From the cell containing the given text, extract its center point as (x, y) coordinate. 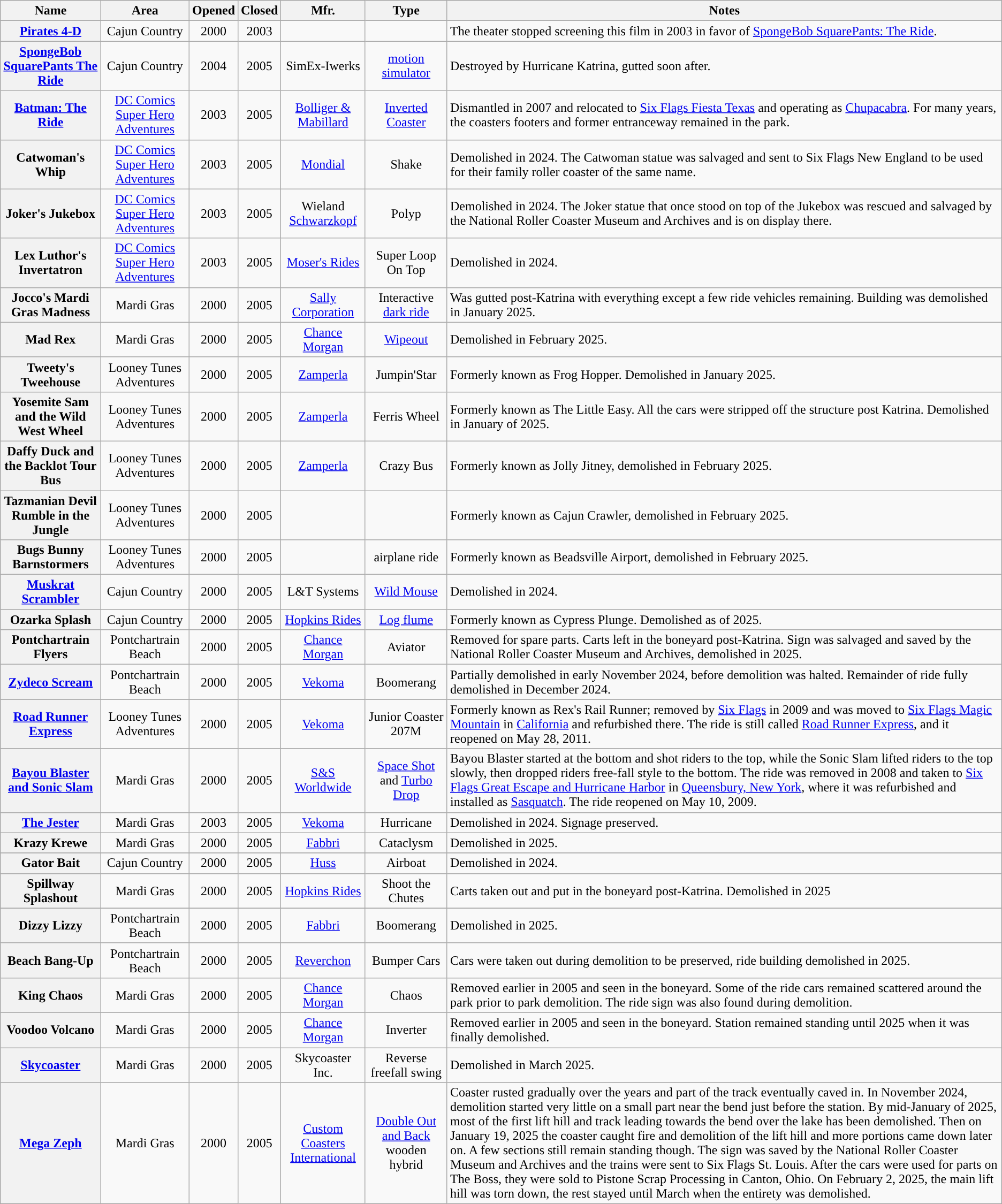
Shake (406, 164)
Hurricane (406, 822)
Formerly known as Frog Hopper. Demolished in January 2025. (724, 375)
Polyp (406, 214)
Yosemite Sam and the Wild West Wheel (50, 416)
Demolished in 2024. Signage preserved. (724, 822)
Bayou Blaster and Sonic Slam (50, 780)
Sally Corporation (323, 305)
Reverchon (323, 960)
Closed (260, 11)
Lex Luthor's Invertatron (50, 263)
Formerly known as Beadsville Airport, demolished in February 2025. (724, 558)
Jumpin'Star (406, 375)
Super Loop On Top (406, 263)
Destroyed by Hurricane Katrina, gutted soon after. (724, 66)
Mega Zeph (50, 1143)
Wild Mouse (406, 592)
Batman: The Ride (50, 115)
Bolliger & Mabillard (323, 115)
Inverted Coaster (406, 115)
Jocco's Mardi Gras Madness (50, 305)
Skycoaster (50, 1065)
Bugs Bunny Barnstormers (50, 558)
Chaos (406, 995)
Spillway Splashout (50, 890)
Wieland Schwarzkopf (323, 214)
L&T Systems (323, 592)
Cataclysm (406, 843)
Name (50, 11)
Opened (213, 11)
Ozarka Splash (50, 620)
Log flume (406, 620)
The Jester (50, 822)
Airboat (406, 863)
Area (145, 11)
Krazy Krewe (50, 843)
The theater stopped screening this film in 2003 in favor of SpongeBob SquarePants: The Ride. (724, 31)
Demolished in 2024. The Catwoman statue was salvaged and sent to Six Flags New England to be used for their family roller coaster of the same name. (724, 164)
Voodoo Volcano (50, 1030)
Shoot the Chutes (406, 890)
Reverse freefall swing (406, 1065)
Joker's Jukebox (50, 214)
Mfr. (323, 11)
Mondial (323, 164)
Tazmanian Devil Rumble in the Jungle (50, 515)
Pontchartrain Flyers (50, 647)
2004 (213, 66)
Inverter (406, 1030)
Carts taken out and put in the boneyard post-Katrina. Demolished in 2025 (724, 890)
Demolished in February 2025. (724, 339)
Moser's Rides (323, 263)
Cars were taken out during demolition to be preserved, ride building demolished in 2025. (724, 960)
Custom Coasters International (323, 1143)
Notes (724, 11)
Formerly known as Cypress Plunge. Demolished as of 2025. (724, 620)
Road Runner Express (50, 724)
Pirates 4-D (50, 31)
Bumper Cars (406, 960)
Formerly known as Cajun Crawler, demolished in February 2025. (724, 515)
SimEx-Iwerks (323, 66)
Zydeco Scream (50, 682)
Aviator (406, 647)
Catwoman's Whip (50, 164)
Formerly known as The Little Easy. All the cars were stripped off the structure post Katrina. Demolished in January of 2025. (724, 416)
Wipeout (406, 339)
King Chaos (50, 995)
Double Out and Back wooden hybrid (406, 1143)
S&S Worldwide (323, 780)
Ferris Wheel (406, 416)
Muskrat Scrambler (50, 592)
Dizzy Lizzy (50, 926)
Junior Coaster 207M (406, 724)
Tweety's Tweehouse (50, 375)
Gator Bait (50, 863)
Daffy Duck and the Backlot Tour Bus (50, 466)
Removed earlier in 2005 and seen in the boneyard. Station remained standing until 2025 when it was finally demolished. (724, 1030)
Beach Bang-Up (50, 960)
Crazy Bus (406, 466)
Space Shot and Turbo Drop (406, 780)
Demolished in March 2025. (724, 1065)
Huss (323, 863)
Type (406, 11)
airplane ride (406, 558)
Interactive dark ride (406, 305)
motion simulator (406, 66)
Was gutted post-Katrina with everything except a few ride vehicles remaining. Building was demolished in January 2025. (724, 305)
Mad Rex (50, 339)
Partially demolished in early November 2024, before demolition was halted. Remainder of ride fully demolished in December 2024. (724, 682)
SpongeBob SquarePants The Ride (50, 66)
Formerly known as Jolly Jitney, demolished in February 2025. (724, 466)
Skycoaster Inc. (323, 1065)
